Extract the (x, y) coordinate from the center of the cell holding the provided text.  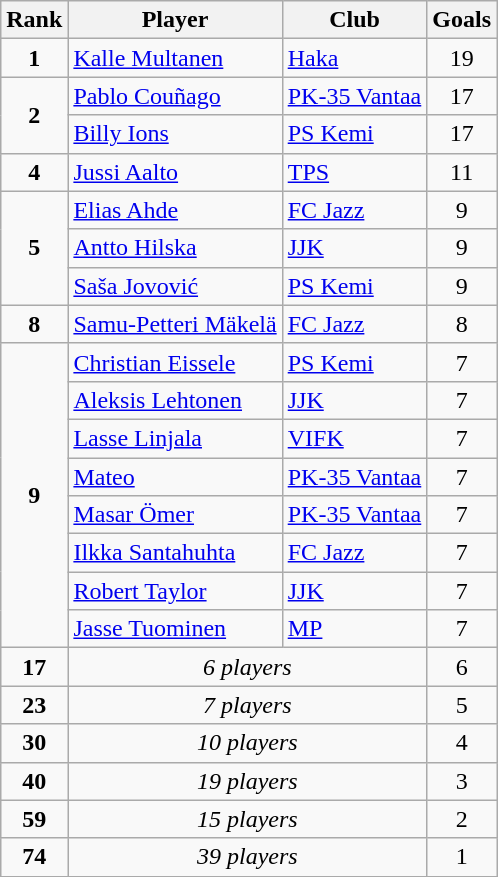
11 (462, 172)
10 players (248, 743)
59 (34, 819)
Player (175, 20)
Saša Jovović (175, 286)
Masar Ömer (175, 515)
Billy Ions (175, 134)
3 (462, 781)
Pablo Couñago (175, 96)
23 (34, 705)
40 (34, 781)
74 (34, 857)
Kalle Multanen (175, 58)
Haka (354, 58)
15 players (248, 819)
Aleksis Lehtonen (175, 400)
Ilkka Santahuhta (175, 553)
Goals (462, 20)
6 (462, 667)
19 players (248, 781)
Jasse Tuominen (175, 629)
Christian Eissele (175, 362)
Lasse Linjala (175, 438)
39 players (248, 857)
VIFK (354, 438)
Mateo (175, 477)
TPS (354, 172)
Robert Taylor (175, 591)
Antto Hilska (175, 248)
30 (34, 743)
Club (354, 20)
7 players (248, 705)
19 (462, 58)
Jussi Aalto (175, 172)
Elias Ahde (175, 210)
6 players (248, 667)
MP (354, 629)
Rank (34, 20)
Samu-Petteri Mäkelä (175, 324)
